Provide the (x, y) coordinate of the cell's center where the given text is located.  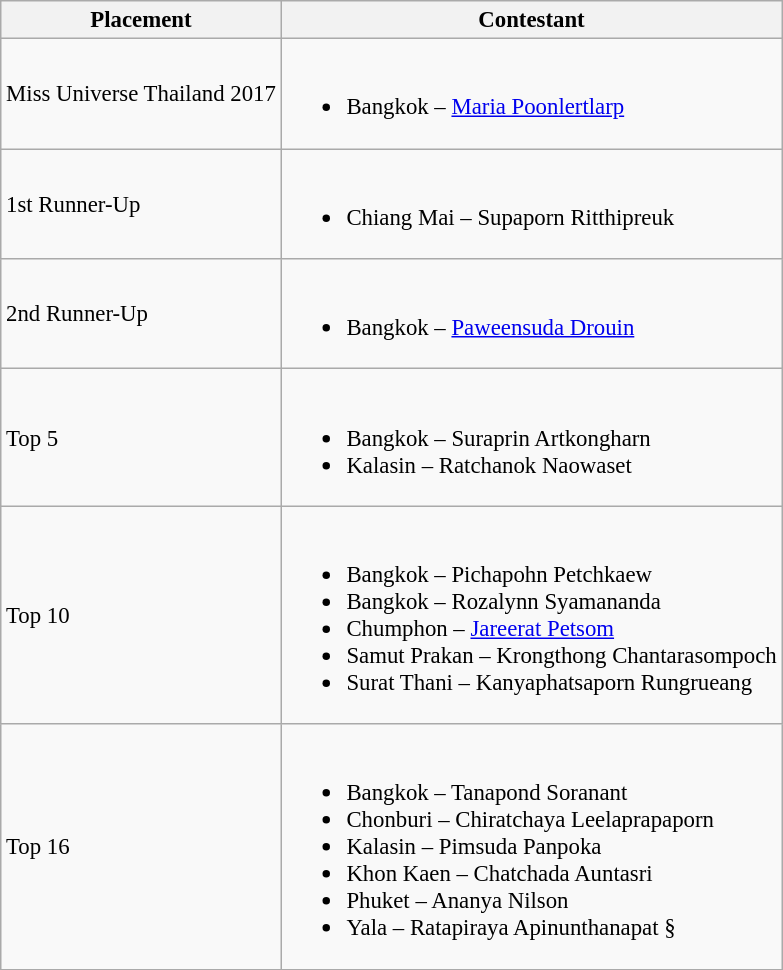
Top 5 (141, 438)
Bangkok – Maria Poonlertlarp (532, 94)
Placement (141, 20)
Miss Universe Thailand 2017 (141, 94)
Contestant (532, 20)
Bangkok – Suraprin ArtkongharnKalasin – Ratchanok Naowaset (532, 438)
2nd Runner-Up (141, 314)
1st Runner-Up (141, 204)
Top 10 (141, 615)
Bangkok – Paweensuda Drouin (532, 314)
Chiang Mai – Supaporn Ritthipreuk (532, 204)
Top 16 (141, 846)
